From the cell containing the given text, extract its center point as [x, y] coordinate. 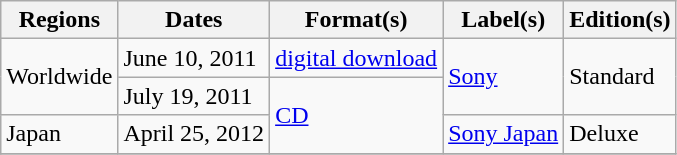
Sony Japan [504, 134]
Format(s) [356, 20]
April 25, 2012 [194, 134]
Deluxe [620, 134]
Label(s) [504, 20]
digital download [356, 58]
July 19, 2011 [194, 96]
Worldwide [60, 77]
Standard [620, 77]
CD [356, 115]
Sony [504, 77]
Edition(s) [620, 20]
Dates [194, 20]
Japan [60, 134]
Regions [60, 20]
June 10, 2011 [194, 58]
